Capture the cell that displays the provided text and extract its (X, Y) central coordinate. 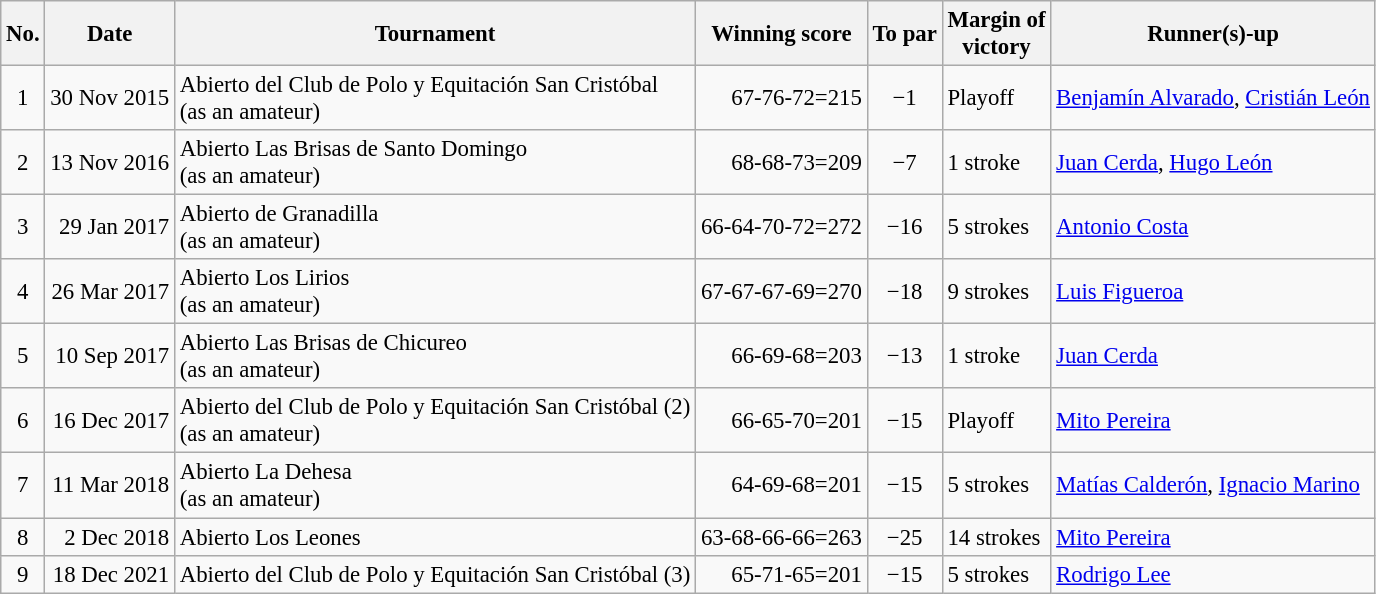
14 strokes (996, 537)
63-68-66-66=263 (782, 537)
65-71-65=201 (782, 574)
67-67-67-69=270 (782, 292)
−1 (904, 98)
29 Jan 2017 (110, 228)
Abierto Las Brisas de Chicureo(as an amateur) (434, 356)
To par (904, 34)
13 Nov 2016 (110, 162)
Runner(s)-up (1213, 34)
Margin ofvictory (996, 34)
Benjamín Alvarado, Cristián León (1213, 98)
−25 (904, 537)
Rodrigo Lee (1213, 574)
18 Dec 2021 (110, 574)
Abierto Las Brisas de Santo Domingo(as an amateur) (434, 162)
Abierto del Club de Polo y Equitación San Cristóbal (2)(as an amateur) (434, 420)
Juan Cerda (1213, 356)
8 (23, 537)
Abierto La Dehesa(as an amateur) (434, 486)
11 Mar 2018 (110, 486)
64-69-68=201 (782, 486)
66-69-68=203 (782, 356)
16 Dec 2017 (110, 420)
Abierto de Granadilla(as an amateur) (434, 228)
5 (23, 356)
Winning score (782, 34)
30 Nov 2015 (110, 98)
9 (23, 574)
66-64-70-72=272 (782, 228)
−16 (904, 228)
Abierto Los Leones (434, 537)
Matías Calderón, Ignacio Marino (1213, 486)
2 (23, 162)
Luis Figueroa (1213, 292)
2 Dec 2018 (110, 537)
10 Sep 2017 (110, 356)
−13 (904, 356)
66-65-70=201 (782, 420)
−7 (904, 162)
Abierto del Club de Polo y Equitación San Cristóbal(as an amateur) (434, 98)
Abierto Los Lirios(as an amateur) (434, 292)
Antonio Costa (1213, 228)
1 (23, 98)
Tournament (434, 34)
Abierto del Club de Polo y Equitación San Cristóbal (3) (434, 574)
9 strokes (996, 292)
7 (23, 486)
Juan Cerda, Hugo León (1213, 162)
3 (23, 228)
67-76-72=215 (782, 98)
68-68-73=209 (782, 162)
Date (110, 34)
4 (23, 292)
No. (23, 34)
6 (23, 420)
26 Mar 2017 (110, 292)
−18 (904, 292)
